Search for the cell housing the specified text and yield its (x, y) center coordinate. 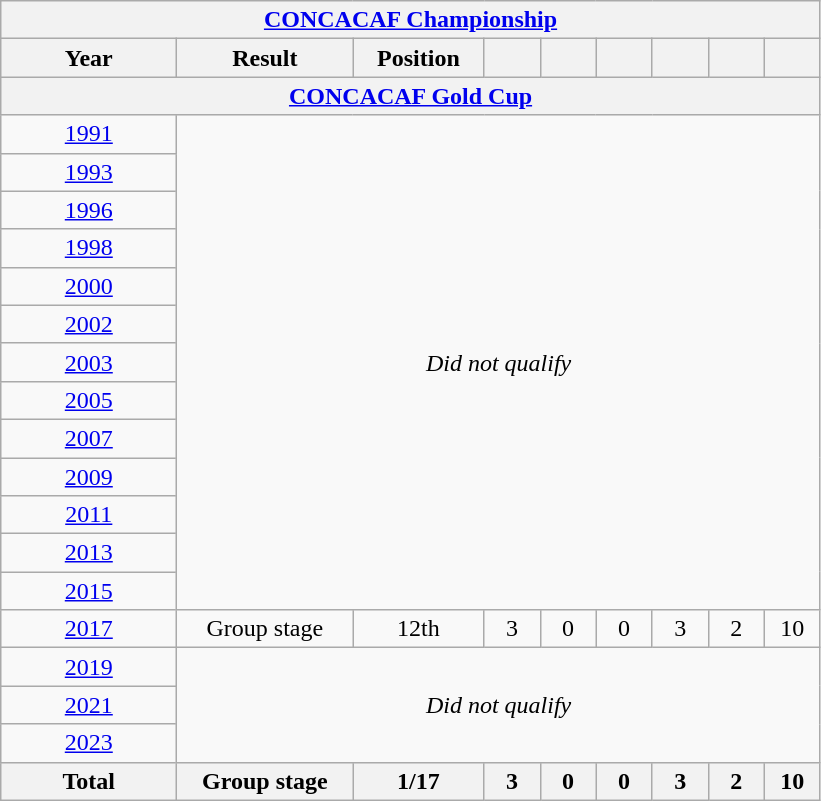
2011 (89, 515)
Total (89, 781)
2007 (89, 438)
2009 (89, 477)
2015 (89, 591)
2002 (89, 324)
1998 (89, 248)
Result (265, 58)
2000 (89, 286)
CONCACAF Gold Cup (411, 96)
2017 (89, 629)
1993 (89, 172)
CONCACAF Championship (411, 20)
Year (89, 58)
1/17 (418, 781)
2003 (89, 362)
Position (418, 58)
2023 (89, 743)
2019 (89, 667)
1991 (89, 134)
1996 (89, 210)
2013 (89, 553)
2021 (89, 705)
2005 (89, 400)
12th (418, 629)
